Identify which cell holds the provided text, then report its [x, y] central coordinate. 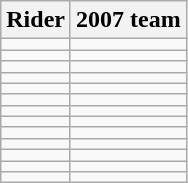
Rider [36, 20]
2007 team [128, 20]
